Detect which cell encompasses the target text, then output its [x, y] center coordinate. 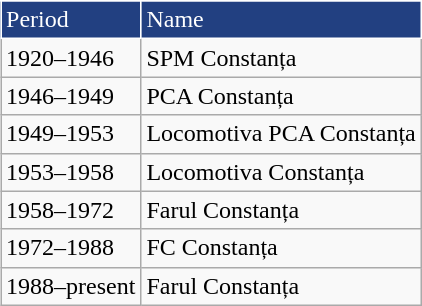
Name [281, 20]
Period [70, 20]
Locomotiva PCA Constanța [281, 134]
1988–present [70, 286]
PCA Constanța [281, 96]
1972–1988 [70, 248]
1949–1953 [70, 134]
1953–1958 [70, 172]
Locomotiva Constanța [281, 172]
1946–1949 [70, 96]
1958–1972 [70, 210]
1920–1946 [70, 58]
SPM Constanța [281, 58]
FC Constanța [281, 248]
